Return the [x, y] coordinate for the center point of the cell that contains the specified text.  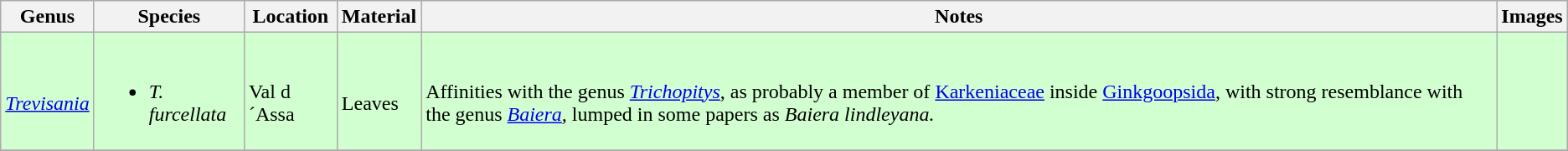
Location [290, 17]
Notes [959, 17]
Images [1532, 17]
Leaves [379, 91]
Trevisania [48, 91]
Val d´Assa [290, 91]
Genus [48, 17]
T. furcellata [169, 91]
Species [169, 17]
Material [379, 17]
